Detect which cell encompasses the target text, then output its [X, Y] center coordinate. 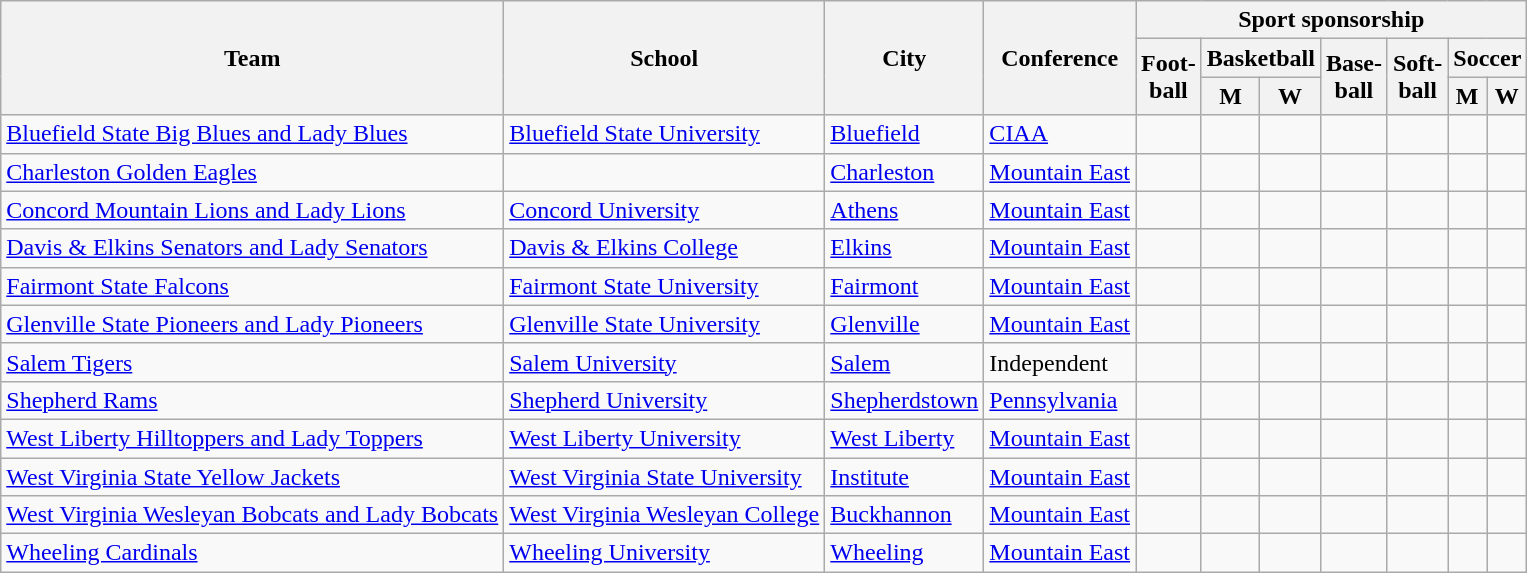
Salem Tigers [252, 362]
Shepherdstown [904, 400]
Salem [904, 362]
Bluefield [904, 134]
West Virginia State University [664, 477]
Charleston Golden Eagles [252, 172]
West Virginia Wesleyan College [664, 515]
Fairmont [904, 286]
Shepherd University [664, 400]
Charleston [904, 172]
Concord Mountain Lions and Lady Lions [252, 210]
Fairmont State Falcons [252, 286]
West Virginia Wesleyan Bobcats and Lady Bobcats [252, 515]
Foot-ball [1169, 77]
Institute [904, 477]
Davis & Elkins Senators and Lady Senators [252, 248]
Independent [1060, 362]
West Virginia State Yellow Jackets [252, 477]
Glenville State University [664, 324]
Glenville [904, 324]
Fairmont State University [664, 286]
Wheeling Cardinals [252, 553]
Bluefield State Big Blues and Lady Blues [252, 134]
Athens [904, 210]
Salem University [664, 362]
Glenville State Pioneers and Lady Pioneers [252, 324]
Davis & Elkins College [664, 248]
West Liberty University [664, 438]
Basketball [1260, 58]
Soft-ball [1417, 77]
Shepherd Rams [252, 400]
City [904, 58]
Concord University [664, 210]
Buckhannon [904, 515]
Soccer [1488, 58]
CIAA [1060, 134]
Conference [1060, 58]
West Liberty Hilltoppers and Lady Toppers [252, 438]
School [664, 58]
West Liberty [904, 438]
Sport sponsorship [1332, 20]
Wheeling [904, 553]
Wheeling University [664, 553]
Elkins [904, 248]
Pennsylvania [1060, 400]
Bluefield State University [664, 134]
Team [252, 58]
Base-ball [1354, 77]
